Identify which cell holds the provided text, then report its (X, Y) central coordinate. 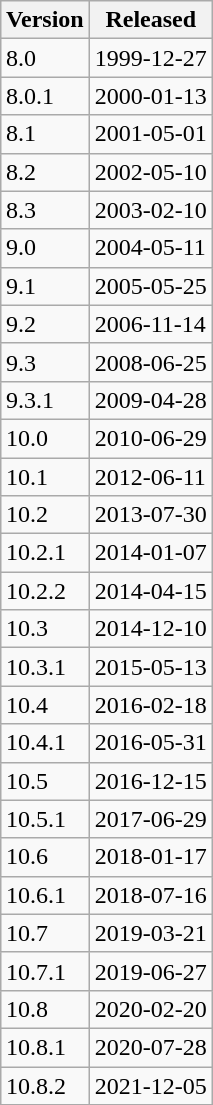
8.0 (44, 58)
8.2 (44, 172)
10.5.1 (44, 819)
Released (150, 20)
10.4 (44, 705)
10.8.2 (44, 1085)
2012-06-11 (150, 477)
2016-05-31 (150, 743)
2020-02-20 (150, 1009)
10.5 (44, 781)
9.3.1 (44, 400)
10.2.2 (44, 591)
10.4.1 (44, 743)
2020-07-28 (150, 1047)
2001-05-01 (150, 134)
1999-12-27 (150, 58)
2014-04-15 (150, 591)
9.3 (44, 362)
8.0.1 (44, 96)
2014-01-07 (150, 553)
2017-06-29 (150, 819)
2003-02-10 (150, 210)
2016-02-18 (150, 705)
2008-06-25 (150, 362)
2014-12-10 (150, 629)
2018-07-16 (150, 895)
10.0 (44, 438)
2016-12-15 (150, 781)
2015-05-13 (150, 667)
10.8.1 (44, 1047)
10.8 (44, 1009)
2009-04-28 (150, 400)
10.7 (44, 933)
10.2 (44, 515)
10.1 (44, 477)
10.6.1 (44, 895)
9.0 (44, 248)
10.3.1 (44, 667)
2010-06-29 (150, 438)
2004-05-11 (150, 248)
2013-07-30 (150, 515)
2000-01-13 (150, 96)
2021-12-05 (150, 1085)
2002-05-10 (150, 172)
10.2.1 (44, 553)
8.3 (44, 210)
9.1 (44, 286)
2019-06-27 (150, 971)
Version (44, 20)
10.7.1 (44, 971)
9.2 (44, 324)
10.6 (44, 857)
8.1 (44, 134)
2018-01-17 (150, 857)
2005-05-25 (150, 286)
2019-03-21 (150, 933)
10.3 (44, 629)
2006-11-14 (150, 324)
